Search for the cell housing the specified text and yield its (X, Y) center coordinate. 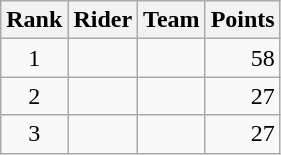
Points (242, 20)
3 (34, 134)
Team (172, 20)
Rank (34, 20)
1 (34, 58)
2 (34, 96)
58 (242, 58)
Rider (103, 20)
